Return the (x, y) coordinate for the center point of the cell that contains the specified text.  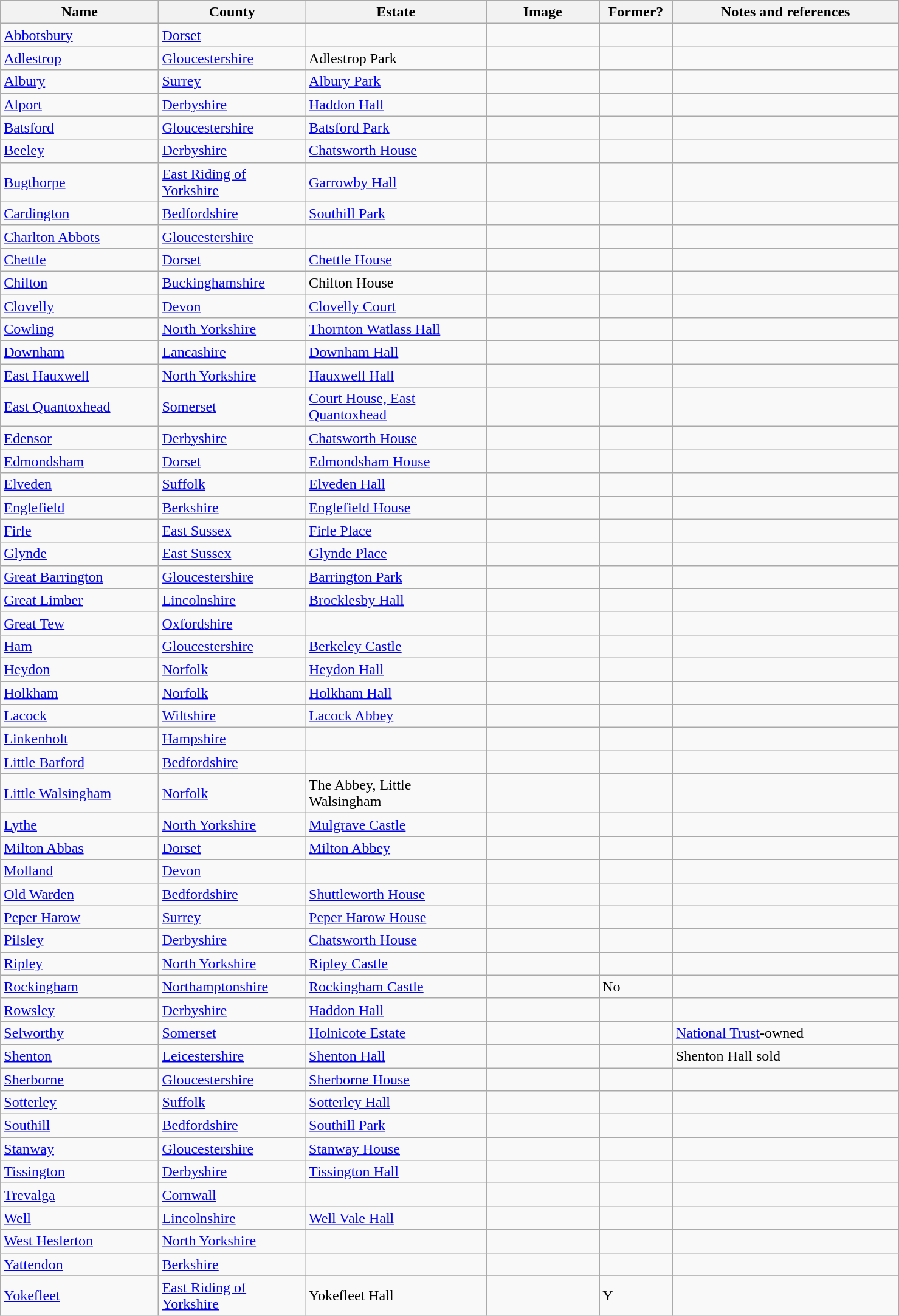
Oxfordshire (232, 623)
Leicestershire (232, 1056)
Sotterley (80, 1103)
Yokefleet Hall (395, 1296)
Shenton (80, 1056)
Cowling (80, 329)
The Abbey, Little Walsingham (395, 794)
Holkham Hall (395, 692)
Y (636, 1296)
Wiltshire (232, 716)
Brocklesby Hall (395, 600)
Little Walsingham (80, 794)
Milton Abbey (395, 848)
Elveden Hall (395, 484)
Pilsley (80, 940)
Yokefleet (80, 1296)
Molland (80, 871)
Batsford Park (395, 128)
Bugthorpe (80, 182)
Name (80, 12)
Albury (80, 81)
Edmondsham House (395, 461)
Chettle House (395, 260)
Stanway House (395, 1149)
Clovelly (80, 306)
Rowsley (80, 1010)
Cornwall (232, 1195)
Glynde (80, 554)
Trevalga (80, 1195)
Lacock (80, 716)
Selworthy (80, 1033)
Batsford (80, 128)
Yattendon (80, 1264)
Northamptonshire (232, 987)
Cardington (80, 213)
Mulgrave Castle (395, 825)
Garrowby Hall (395, 182)
Notes and references (785, 12)
Adlestrop Park (395, 58)
Downham (80, 353)
Linkenholt (80, 739)
Estate (395, 12)
Rockingham Castle (395, 987)
Ham (80, 646)
Lythe (80, 825)
County (232, 12)
Chilton House (395, 283)
Tissington (80, 1172)
Great Barrington (80, 577)
Firle (80, 531)
East Hauxwell (80, 376)
Berkeley Castle (395, 646)
Sherborne House (395, 1079)
Firle Place (395, 531)
Little Barford (80, 762)
Englefield House (395, 508)
Court House, East Quantoxhead (395, 407)
Englefield (80, 508)
Chettle (80, 260)
Shenton Hall sold (785, 1056)
Southill (80, 1126)
Image (543, 12)
Thornton Watlass Hall (395, 329)
Shenton Hall (395, 1056)
Holkham (80, 692)
Elveden (80, 484)
Hauxwell Hall (395, 376)
Former? (636, 12)
Hampshire (232, 739)
Well Vale Hall (395, 1218)
Stanway (80, 1149)
Milton Abbas (80, 848)
Heydon Hall (395, 669)
Clovelly Court (395, 306)
Alport (80, 105)
Peper Harow (80, 917)
No (636, 987)
Great Limber (80, 600)
Old Warden (80, 894)
Barrington Park (395, 577)
East Quantoxhead (80, 407)
Edmondsham (80, 461)
Glynde Place (395, 554)
Rockingham (80, 987)
Albury Park (395, 81)
Lancashire (232, 353)
Well (80, 1218)
Great Tew (80, 623)
Holnicote Estate (395, 1033)
Adlestrop (80, 58)
Shuttleworth House (395, 894)
West Heslerton (80, 1241)
Edensor (80, 438)
Abbotsbury (80, 35)
Downham Hall (395, 353)
Lacock Abbey (395, 716)
Heydon (80, 669)
Buckinghamshire (232, 283)
Sotterley Hall (395, 1103)
Ripley (80, 963)
Charlton Abbots (80, 236)
Tissington Hall (395, 1172)
Chilton (80, 283)
Beeley (80, 151)
Sherborne (80, 1079)
National Trust-owned (785, 1033)
Ripley Castle (395, 963)
Peper Harow House (395, 917)
